Search for the cell housing the specified text and yield its (X, Y) center coordinate. 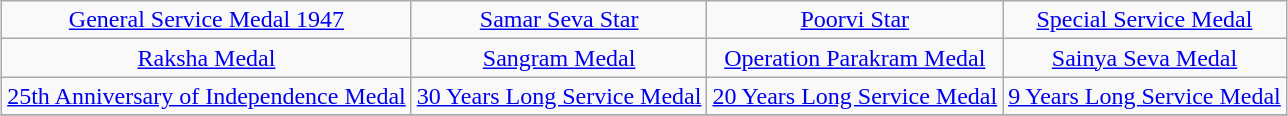
Operation Parakram Medal (855, 58)
Special Service Medal (1145, 20)
Sangram Medal (559, 58)
30 Years Long Service Medal (559, 96)
20 Years Long Service Medal (855, 96)
Sainya Seva Medal (1145, 58)
Poorvi Star (855, 20)
General Service Medal 1947 (207, 20)
Raksha Medal (207, 58)
25th Anniversary of Independence Medal (207, 96)
Samar Seva Star (559, 20)
9 Years Long Service Medal (1145, 96)
